Provide the [X, Y] coordinate of the cell's center where the given text is located.  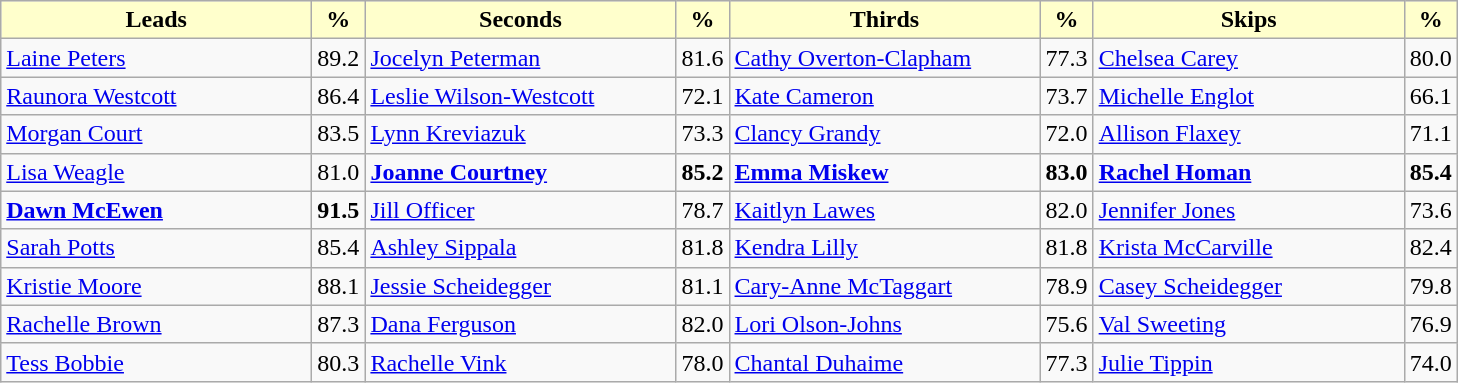
Lisa Weagle [156, 172]
Krista McCarville [1248, 248]
86.4 [338, 96]
Sarah Potts [156, 248]
Kate Cameron [884, 96]
89.2 [338, 58]
Casey Scheidegger [1248, 286]
80.3 [338, 362]
Thirds [884, 20]
Dawn McEwen [156, 210]
Kendra Lilly [884, 248]
Dana Ferguson [520, 324]
Tess Bobbie [156, 362]
87.3 [338, 324]
Lori Olson-Johns [884, 324]
Allison Flaxey [1248, 134]
Rachelle Vink [520, 362]
78.0 [702, 362]
85.2 [702, 172]
Cary-Anne McTaggart [884, 286]
73.7 [1066, 96]
83.5 [338, 134]
Leads [156, 20]
80.0 [1430, 58]
Val Sweeting [1248, 324]
Michelle Englot [1248, 96]
Jill Officer [520, 210]
Chantal Duhaime [884, 362]
Lynn Kreviazuk [520, 134]
73.6 [1430, 210]
Rachelle Brown [156, 324]
Kristie Moore [156, 286]
Skips [1248, 20]
81.0 [338, 172]
Raunora Westcott [156, 96]
83.0 [1066, 172]
Jocelyn Peterman [520, 58]
73.3 [702, 134]
88.1 [338, 286]
78.9 [1066, 286]
Leslie Wilson-Westcott [520, 96]
Emma Miskew [884, 172]
Seconds [520, 20]
81.1 [702, 286]
Jessie Scheidegger [520, 286]
Kaitlyn Lawes [884, 210]
75.6 [1066, 324]
79.8 [1430, 286]
81.6 [702, 58]
Jennifer Jones [1248, 210]
Morgan Court [156, 134]
Cathy Overton-Clapham [884, 58]
Ashley Sippala [520, 248]
Joanne Courtney [520, 172]
Laine Peters [156, 58]
Chelsea Carey [1248, 58]
Julie Tippin [1248, 362]
Rachel Homan [1248, 172]
82.4 [1430, 248]
76.9 [1430, 324]
91.5 [338, 210]
71.1 [1430, 134]
Clancy Grandy [884, 134]
74.0 [1430, 362]
72.0 [1066, 134]
72.1 [702, 96]
66.1 [1430, 96]
78.7 [702, 210]
